For the text-containing cell, return its midpoint in [x, y] coordinate format. 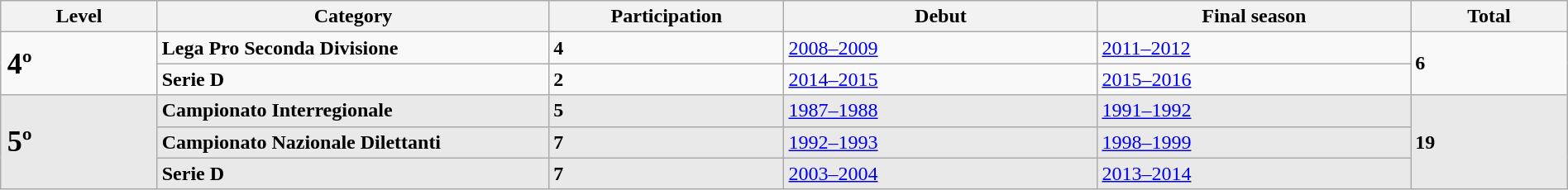
4 [667, 48]
2014–2015 [941, 79]
2 [667, 79]
5 [667, 111]
4º [79, 64]
2008–2009 [941, 48]
Final season [1254, 17]
Campionato Nazionale Dilettanti [353, 142]
2015–2016 [1254, 79]
19 [1489, 142]
Debut [941, 17]
1991–1992 [1254, 111]
Category [353, 17]
2011–2012 [1254, 48]
1992–1993 [941, 142]
5º [79, 142]
2003–2004 [941, 173]
Total [1489, 17]
Participation [667, 17]
2013–2014 [1254, 173]
1987–1988 [941, 111]
6 [1489, 64]
Campionato Interregionale [353, 111]
Lega Pro Seconda Divisione [353, 48]
Level [79, 17]
1998–1999 [1254, 142]
